Capture the cell that displays the provided text and extract its [x, y] central coordinate. 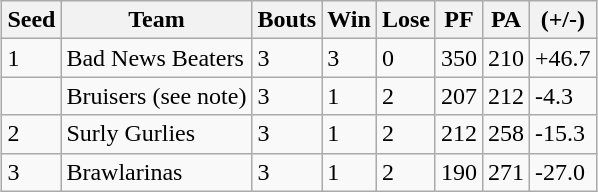
Bouts [287, 20]
(+/-) [564, 20]
190 [458, 172]
PA [506, 20]
Brawlarinas [156, 172]
210 [506, 58]
271 [506, 172]
Bruisers (see note) [156, 96]
Seed [32, 20]
-15.3 [564, 134]
Surly Gurlies [156, 134]
Lose [406, 20]
+46.7 [564, 58]
258 [506, 134]
-27.0 [564, 172]
Bad News Beaters [156, 58]
-4.3 [564, 96]
PF [458, 20]
0 [406, 58]
Win [350, 20]
Team [156, 20]
350 [458, 58]
207 [458, 96]
